Search for the cell housing the specified text and yield its (X, Y) center coordinate. 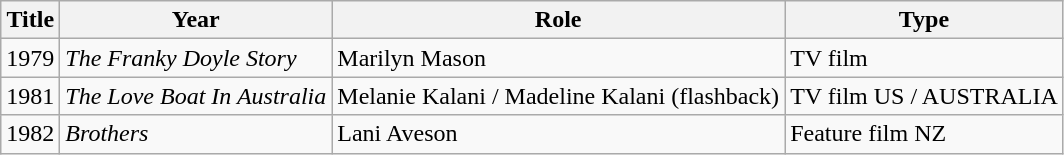
1979 (30, 58)
Marilyn Mason (558, 58)
Type (924, 20)
The Franky Doyle Story (196, 58)
Title (30, 20)
Brothers (196, 134)
Lani Aveson (558, 134)
Year (196, 20)
Feature film NZ (924, 134)
TV film US / AUSTRALIA (924, 96)
Role (558, 20)
1982 (30, 134)
1981 (30, 96)
TV film (924, 58)
The Love Boat In Australia (196, 96)
Melanie Kalani / Madeline Kalani (flashback) (558, 96)
